Identify which cell holds the provided text, then report its [X, Y] central coordinate. 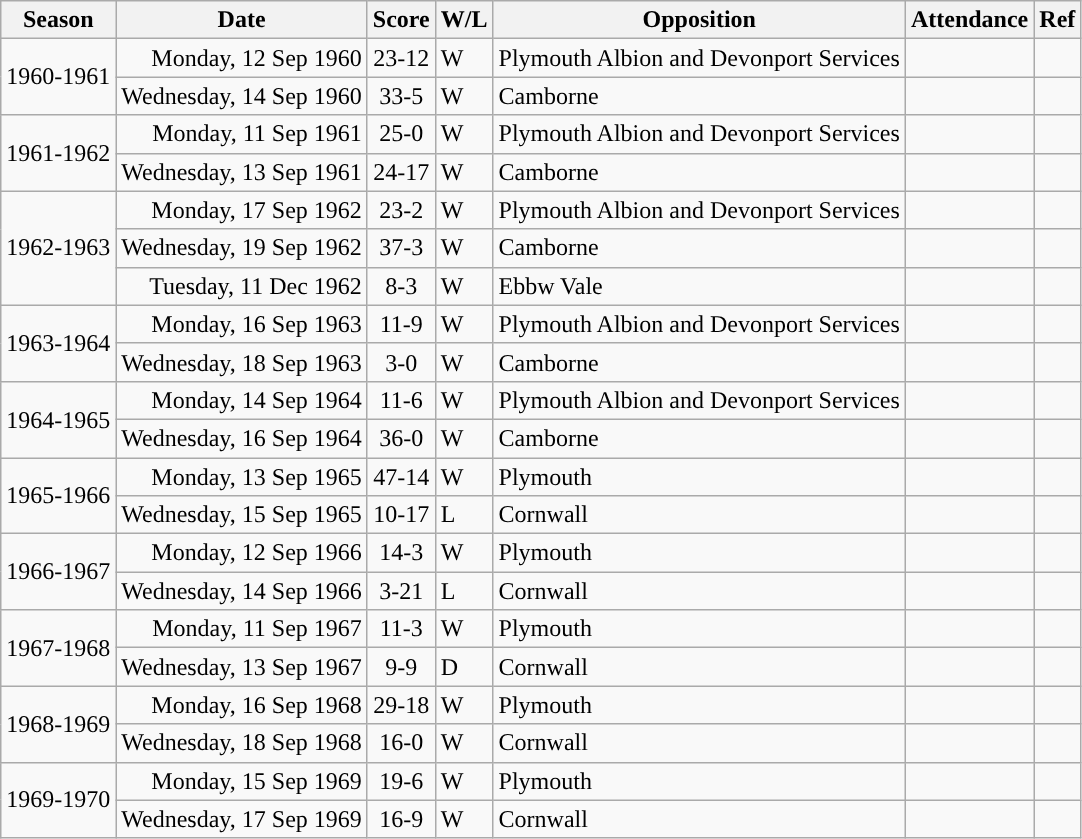
Monday, 11 Sep 1967 [242, 629]
Attendance [969, 20]
Season [58, 20]
Ebbw Vale [699, 286]
33-5 [401, 96]
24-17 [401, 172]
16-0 [401, 743]
14-3 [401, 553]
Wednesday, 14 Sep 1966 [242, 591]
25-0 [401, 134]
1967-1968 [58, 648]
23-12 [401, 58]
Tuesday, 11 Dec 1962 [242, 286]
Score [401, 20]
Wednesday, 18 Sep 1968 [242, 743]
1968-1969 [58, 724]
29-18 [401, 705]
Monday, 15 Sep 1969 [242, 781]
3-0 [401, 362]
D [464, 667]
Wednesday, 19 Sep 1962 [242, 248]
36-0 [401, 438]
3-21 [401, 591]
1961-1962 [58, 153]
Wednesday, 18 Sep 1963 [242, 362]
23-2 [401, 210]
Opposition [699, 20]
1965-1966 [58, 496]
Monday, 11 Sep 1961 [242, 134]
1964-1965 [58, 419]
10-17 [401, 515]
1966-1967 [58, 572]
Monday, 16 Sep 1968 [242, 705]
Monday, 12 Sep 1960 [242, 58]
Wednesday, 17 Sep 1969 [242, 819]
8-3 [401, 286]
Wednesday, 15 Sep 1965 [242, 515]
9-9 [401, 667]
Monday, 13 Sep 1965 [242, 477]
Date [242, 20]
1962-1963 [58, 248]
Wednesday, 13 Sep 1967 [242, 667]
19-6 [401, 781]
11-3 [401, 629]
Wednesday, 14 Sep 1960 [242, 96]
16-9 [401, 819]
Monday, 12 Sep 1966 [242, 553]
Wednesday, 16 Sep 1964 [242, 438]
1960-1961 [58, 77]
11-9 [401, 324]
37-3 [401, 248]
Wednesday, 13 Sep 1961 [242, 172]
11-6 [401, 400]
W/L [464, 20]
47-14 [401, 477]
1963-1964 [58, 343]
Ref [1058, 20]
1969-1970 [58, 800]
Monday, 14 Sep 1964 [242, 400]
Monday, 17 Sep 1962 [242, 210]
Monday, 16 Sep 1963 [242, 324]
